From the cell containing the given text, extract its center point as [X, Y] coordinate. 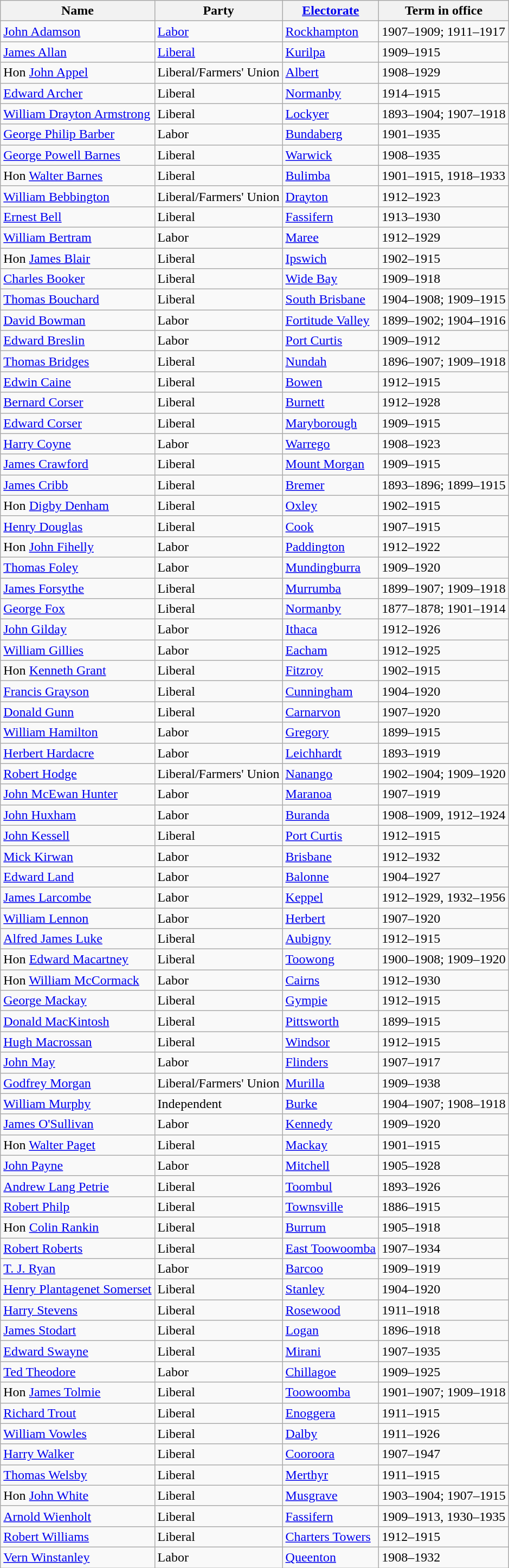
Maranoa [331, 794]
1912–1926 [444, 630]
George Fox [78, 609]
Thomas Bridges [78, 361]
1907–1934 [444, 1248]
Merthyr [331, 1475]
John Gilday [78, 630]
Toowoomba [331, 1392]
Henry Douglas [78, 526]
Bowen [331, 382]
William Hamilton [78, 733]
Arnold Wienholt [78, 1516]
Vern Winstanley [78, 1557]
Aubigny [331, 939]
Hon James Tolmie [78, 1392]
1904–1908; 1909–1915 [444, 300]
Nanango [331, 774]
1909–1925 [444, 1372]
Brisbane [331, 856]
Balonne [331, 877]
1893–1896; 1899–1915 [444, 485]
William Murphy [78, 1104]
1908–1929 [444, 73]
Bremer [331, 485]
Hon John White [78, 1495]
1901–1935 [444, 134]
Edward Archer [78, 93]
Donald MacKintosh [78, 1021]
1905–1918 [444, 1227]
Buranda [331, 815]
Hon Walter Barnes [78, 176]
Hon James Blair [78, 258]
Keppel [331, 897]
1907–1917 [444, 1062]
James Forsythe [78, 588]
Maree [331, 237]
1912–1925 [444, 650]
1908–1923 [444, 444]
1904–1907; 1908–1918 [444, 1104]
Hon Colin Rankin [78, 1227]
Leichhardt [331, 753]
1908–1932 [444, 1557]
David Bowman [78, 320]
Party [218, 11]
Harry Walker [78, 1454]
John Kessell [78, 835]
Edward Breslin [78, 341]
T. J. Ryan [78, 1269]
Paddington [331, 547]
1911–1918 [444, 1310]
South Brisbane [331, 300]
Cooroora [331, 1454]
Toombul [331, 1186]
1907–1935 [444, 1351]
James Larcombe [78, 897]
Burnett [331, 403]
Musgrave [331, 1495]
1893–1904; 1907–1918 [444, 114]
William Vowles [78, 1434]
1912–1929, 1932–1956 [444, 897]
1907–1919 [444, 794]
Barcoo [331, 1269]
John May [78, 1062]
Richard Trout [78, 1413]
1911–1926 [444, 1434]
Edwin Caine [78, 382]
1901–1915, 1918–1933 [444, 176]
1900–1908; 1909–1920 [444, 960]
1909–1912 [444, 341]
1901–1915 [444, 1145]
1903–1904; 1907–1915 [444, 1495]
Rockhampton [331, 31]
Flinders [331, 1062]
Hon Edward Macartney [78, 960]
1909–1919 [444, 1269]
Robert Hodge [78, 774]
Wide Bay [331, 279]
1896–1918 [444, 1331]
Lockyer [331, 114]
Oxley [331, 506]
Harry Stevens [78, 1310]
Hon Digby Denham [78, 506]
Electorate [331, 11]
John Huxham [78, 815]
East Toowoomba [331, 1248]
Dalby [331, 1434]
Hon Walter Paget [78, 1145]
Andrew Lang Petrie [78, 1186]
William Lennon [78, 918]
Kennedy [331, 1124]
James Crawford [78, 464]
William Gillies [78, 650]
Mick Kirwan [78, 856]
Independent [218, 1104]
Windsor [331, 1042]
Thomas Welsby [78, 1475]
Cairns [331, 980]
Mackay [331, 1145]
Bulimba [331, 176]
James Allan [78, 52]
1907–1947 [444, 1454]
1912–1932 [444, 856]
Alfred James Luke [78, 939]
1893–1919 [444, 753]
Godfrey Morgan [78, 1083]
1886–1915 [444, 1207]
Albert [331, 73]
1909–1913, 1930–1935 [444, 1516]
Hugh Macrossan [78, 1042]
1896–1907; 1909–1918 [444, 361]
Ithaca [331, 630]
Burrum [331, 1227]
Donald Gunn [78, 712]
Hon John Fihelly [78, 547]
Mount Morgan [331, 464]
Fitzroy [331, 671]
1912–1922 [444, 547]
William Drayton Armstrong [78, 114]
1904–1927 [444, 877]
Eacham [331, 650]
Pittsworth [331, 1021]
Townsville [331, 1207]
Herbert Hardacre [78, 753]
1912–1923 [444, 196]
Chillagoe [331, 1372]
James Cribb [78, 485]
1913–1930 [444, 217]
1907–1915 [444, 526]
Murilla [331, 1083]
1905–1928 [444, 1165]
1901–1907; 1909–1918 [444, 1392]
Bundaberg [331, 134]
William Bebbington [78, 196]
Charles Booker [78, 279]
1908–1935 [444, 155]
1909–1938 [444, 1083]
1912–1929 [444, 237]
John McEwan Hunter [78, 794]
Burke [331, 1104]
Edward Swayne [78, 1351]
Name [78, 11]
1899–1907; 1909–1918 [444, 588]
1877–1878; 1901–1914 [444, 609]
1914–1915 [444, 93]
Robert Williams [78, 1537]
Thomas Bouchard [78, 300]
Ernest Bell [78, 217]
Stanley [331, 1290]
Cunningham [331, 691]
1907–1909; 1911–1917 [444, 31]
Mundingburra [331, 567]
Edward Corser [78, 423]
Thomas Foley [78, 567]
Bernard Corser [78, 403]
Robert Roberts [78, 1248]
Murrumba [331, 588]
Warrego [331, 444]
Edward Land [78, 877]
George Philip Barber [78, 134]
1912–1928 [444, 403]
Cook [331, 526]
Nundah [331, 361]
John Adamson [78, 31]
Fortitude Valley [331, 320]
1909–1918 [444, 279]
George Mackay [78, 1001]
Hon William McCormack [78, 980]
1908–1909, 1912–1924 [444, 815]
Ted Theodore [78, 1372]
Harry Coyne [78, 444]
Logan [331, 1331]
Mitchell [331, 1165]
Queenton [331, 1557]
Charters Towers [331, 1537]
Maryborough [331, 423]
Hon John Appel [78, 73]
John Payne [78, 1165]
1912–1930 [444, 980]
Mirani [331, 1351]
Herbert [331, 918]
William Bertram [78, 237]
Rosewood [331, 1310]
Drayton [331, 196]
Enoggera [331, 1413]
Carnarvon [331, 712]
1902–1904; 1909–1920 [444, 774]
Toowong [331, 960]
Francis Grayson [78, 691]
James O'Sullivan [78, 1124]
James Stodart [78, 1331]
Hon Kenneth Grant [78, 671]
Term in office [444, 11]
Kurilpa [331, 52]
Warwick [331, 155]
Robert Philp [78, 1207]
George Powell Barnes [78, 155]
1899–1902; 1904–1916 [444, 320]
Ipswich [331, 258]
Gympie [331, 1001]
Henry Plantagenet Somerset [78, 1290]
1893–1926 [444, 1186]
Gregory [331, 733]
